From the cell containing the given text, extract its center point as (x, y) coordinate. 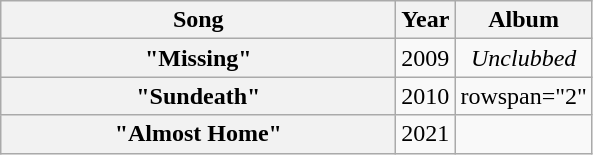
2009 (426, 58)
Album (524, 20)
Song (198, 20)
2010 (426, 96)
rowspan="2" (524, 96)
Year (426, 20)
"Missing" (198, 58)
Unclubbed (524, 58)
"Almost Home" (198, 134)
"Sundeath" (198, 96)
2021 (426, 134)
